Output the [x, y] coordinate of the center of the cell containing the given text.  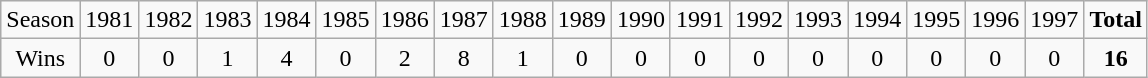
1985 [346, 20]
Total [1116, 20]
8 [464, 58]
2 [404, 58]
16 [1116, 58]
1997 [1054, 20]
4 [286, 58]
1984 [286, 20]
1991 [700, 20]
Season [40, 20]
1987 [464, 20]
1994 [878, 20]
1982 [168, 20]
1992 [758, 20]
1986 [404, 20]
1996 [996, 20]
1983 [228, 20]
1981 [110, 20]
1989 [582, 20]
Wins [40, 58]
1988 [522, 20]
1990 [640, 20]
1993 [818, 20]
1995 [936, 20]
